Return [X, Y] of the center of cell containing provided text 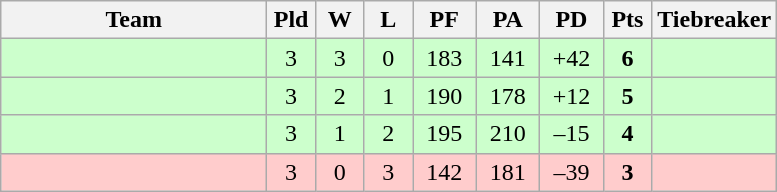
190 [444, 96]
Team [134, 20]
195 [444, 134]
210 [508, 134]
141 [508, 58]
PA [508, 20]
6 [628, 58]
+12 [572, 96]
PD [572, 20]
L [388, 20]
+42 [572, 58]
142 [444, 172]
178 [508, 96]
Tiebreaker [714, 20]
W [340, 20]
183 [444, 58]
181 [508, 172]
Pld [292, 20]
–39 [572, 172]
4 [628, 134]
–15 [572, 134]
Pts [628, 20]
PF [444, 20]
5 [628, 96]
